Capture the cell that displays the provided text and extract its [X, Y] central coordinate. 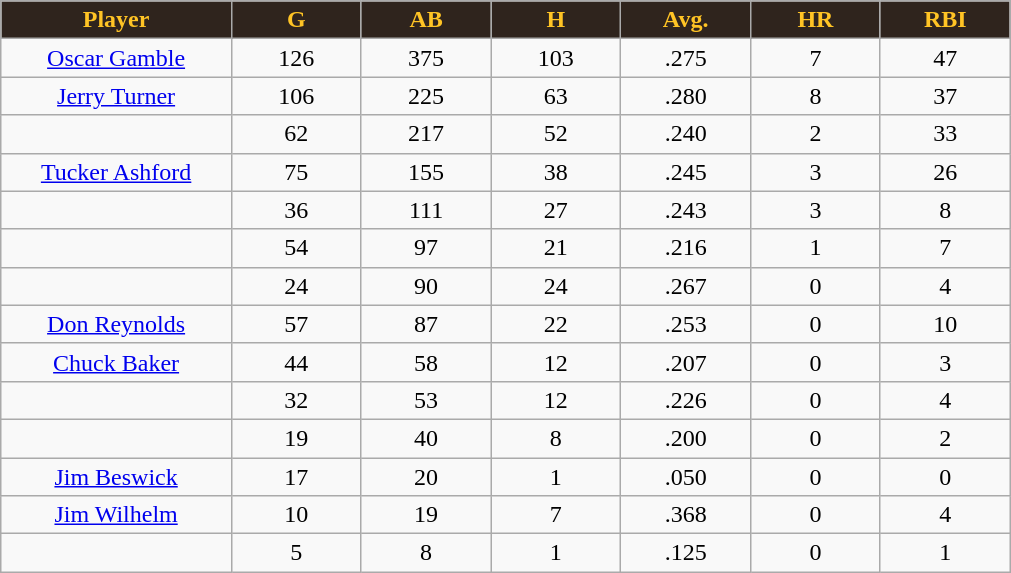
106 [296, 96]
375 [426, 58]
Player [116, 20]
63 [556, 96]
H [556, 20]
47 [945, 58]
26 [945, 172]
90 [426, 286]
.207 [686, 362]
5 [296, 553]
87 [426, 324]
32 [296, 400]
52 [556, 134]
.125 [686, 553]
AB [426, 20]
62 [296, 134]
.253 [686, 324]
Jim Wilhelm [116, 515]
.368 [686, 515]
58 [426, 362]
.226 [686, 400]
97 [426, 248]
21 [556, 248]
.050 [686, 477]
.280 [686, 96]
155 [426, 172]
44 [296, 362]
.216 [686, 248]
G [296, 20]
40 [426, 438]
.267 [686, 286]
111 [426, 210]
20 [426, 477]
103 [556, 58]
Oscar Gamble [116, 58]
Don Reynolds [116, 324]
217 [426, 134]
38 [556, 172]
75 [296, 172]
27 [556, 210]
.245 [686, 172]
Tucker Ashford [116, 172]
53 [426, 400]
37 [945, 96]
.240 [686, 134]
.243 [686, 210]
36 [296, 210]
RBI [945, 20]
Jerry Turner [116, 96]
Jim Beswick [116, 477]
22 [556, 324]
Avg. [686, 20]
.200 [686, 438]
.275 [686, 58]
126 [296, 58]
17 [296, 477]
33 [945, 134]
HR [816, 20]
57 [296, 324]
Chuck Baker [116, 362]
54 [296, 248]
225 [426, 96]
